Determine the (x, y) coordinate at the center of the cell enclosing the given text.  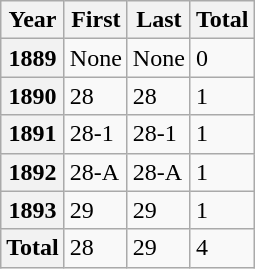
First (96, 20)
1891 (33, 134)
Last (158, 20)
1893 (33, 210)
4 (222, 248)
1889 (33, 58)
Year (33, 20)
1892 (33, 172)
1890 (33, 96)
0 (222, 58)
